Return [x, y] of the center of cell containing provided text 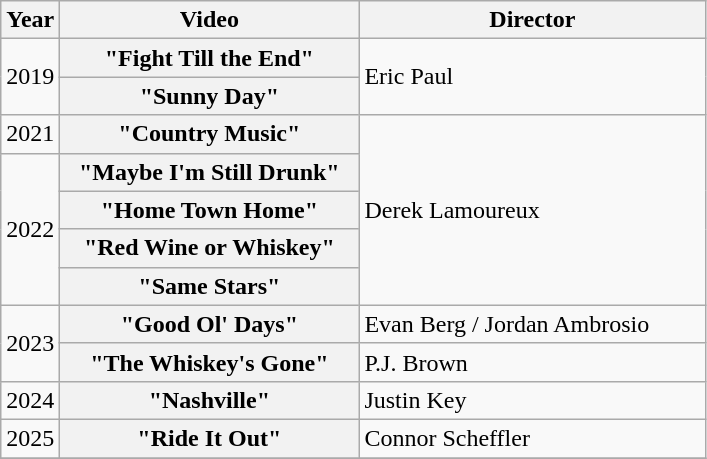
Evan Berg / Jordan Ambrosio [532, 324]
"Nashville" [210, 400]
Connor Scheffler [532, 438]
"Ride It Out" [210, 438]
"Good Ol' Days" [210, 324]
2025 [30, 438]
"Fight Till the End" [210, 58]
Director [532, 20]
"Home Town Home" [210, 210]
Eric Paul [532, 77]
2019 [30, 77]
Video [210, 20]
Justin Key [532, 400]
"The Whiskey's Gone" [210, 362]
2024 [30, 400]
"Maybe I'm Still Drunk" [210, 172]
2021 [30, 134]
2022 [30, 229]
Derek Lamoureux [532, 210]
"Red Wine or Whiskey" [210, 248]
"Country Music" [210, 134]
2023 [30, 343]
"Same Stars" [210, 286]
P.J. Brown [532, 362]
"Sunny Day" [210, 96]
Year [30, 20]
